Scan for the cell matching the given text and deliver its (X, Y) coordinate at center. 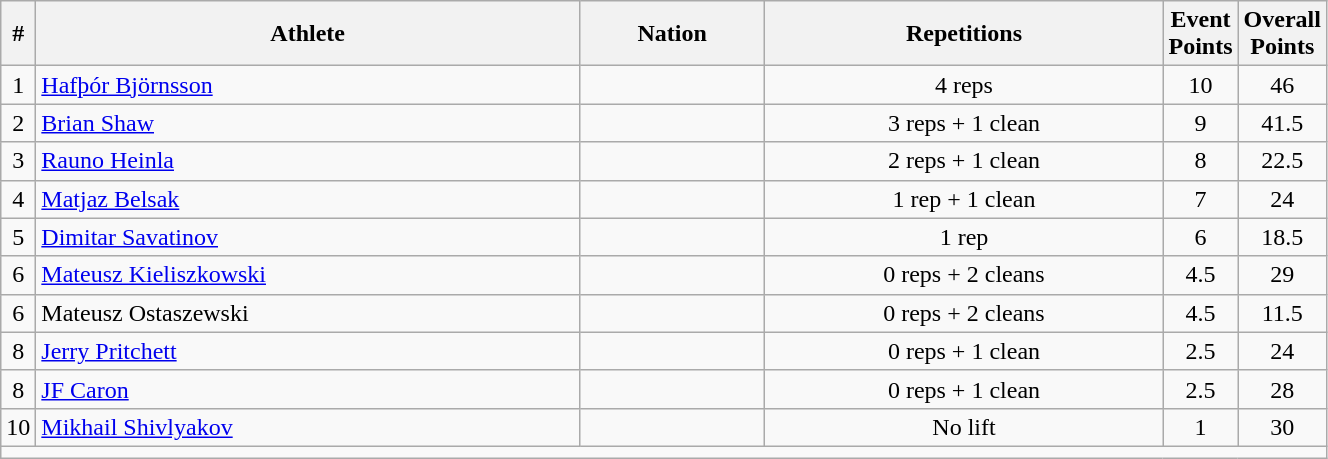
30 (1282, 427)
Jerry Pritchett (308, 351)
4 reps (964, 85)
3 reps + 1 clean (964, 123)
Event Points (1200, 34)
Mateusz Ostaszewski (308, 313)
Repetitions (964, 34)
11.5 (1282, 313)
Mikhail Shivlyakov (308, 427)
4 (18, 199)
22.5 (1282, 161)
18.5 (1282, 237)
9 (1200, 123)
Brian Shaw (308, 123)
Overall Points (1282, 34)
Dimitar Savatinov (308, 237)
JF Caron (308, 389)
29 (1282, 275)
No lift (964, 427)
3 (18, 161)
5 (18, 237)
46 (1282, 85)
Nation (672, 34)
1 rep + 1 clean (964, 199)
# (18, 34)
28 (1282, 389)
2 reps + 1 clean (964, 161)
2 (18, 123)
7 (1200, 199)
Hafþór Björnsson (308, 85)
Rauno Heinla (308, 161)
41.5 (1282, 123)
1 rep (964, 237)
Athlete (308, 34)
Matjaz Belsak (308, 199)
Mateusz Kieliszkowski (308, 275)
